Detect which cell encompasses the target text, then output its [x, y] center coordinate. 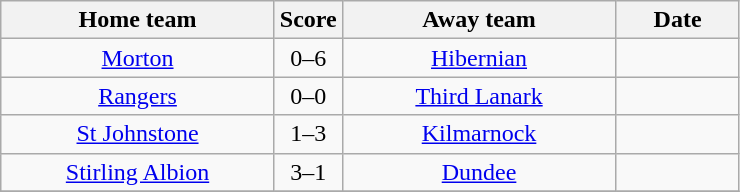
Rangers [138, 96]
Dundee [479, 172]
0–0 [308, 96]
Hibernian [479, 58]
3–1 [308, 172]
Third Lanark [479, 96]
1–3 [308, 134]
Kilmarnock [479, 134]
Stirling Albion [138, 172]
Score [308, 20]
Away team [479, 20]
St Johnstone [138, 134]
Home team [138, 20]
Date [678, 20]
0–6 [308, 58]
Morton [138, 58]
